Locate the cell with the specified text and output its [x, y] center coordinate. 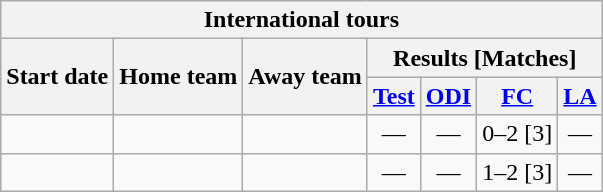
FC [518, 96]
Results [Matches] [484, 58]
LA [580, 96]
Start date [58, 77]
Away team [306, 77]
1–2 [3] [518, 172]
ODI [448, 96]
Home team [178, 77]
Test [394, 96]
International tours [302, 20]
0–2 [3] [518, 134]
